Search for the cell housing the specified text and yield its (x, y) center coordinate. 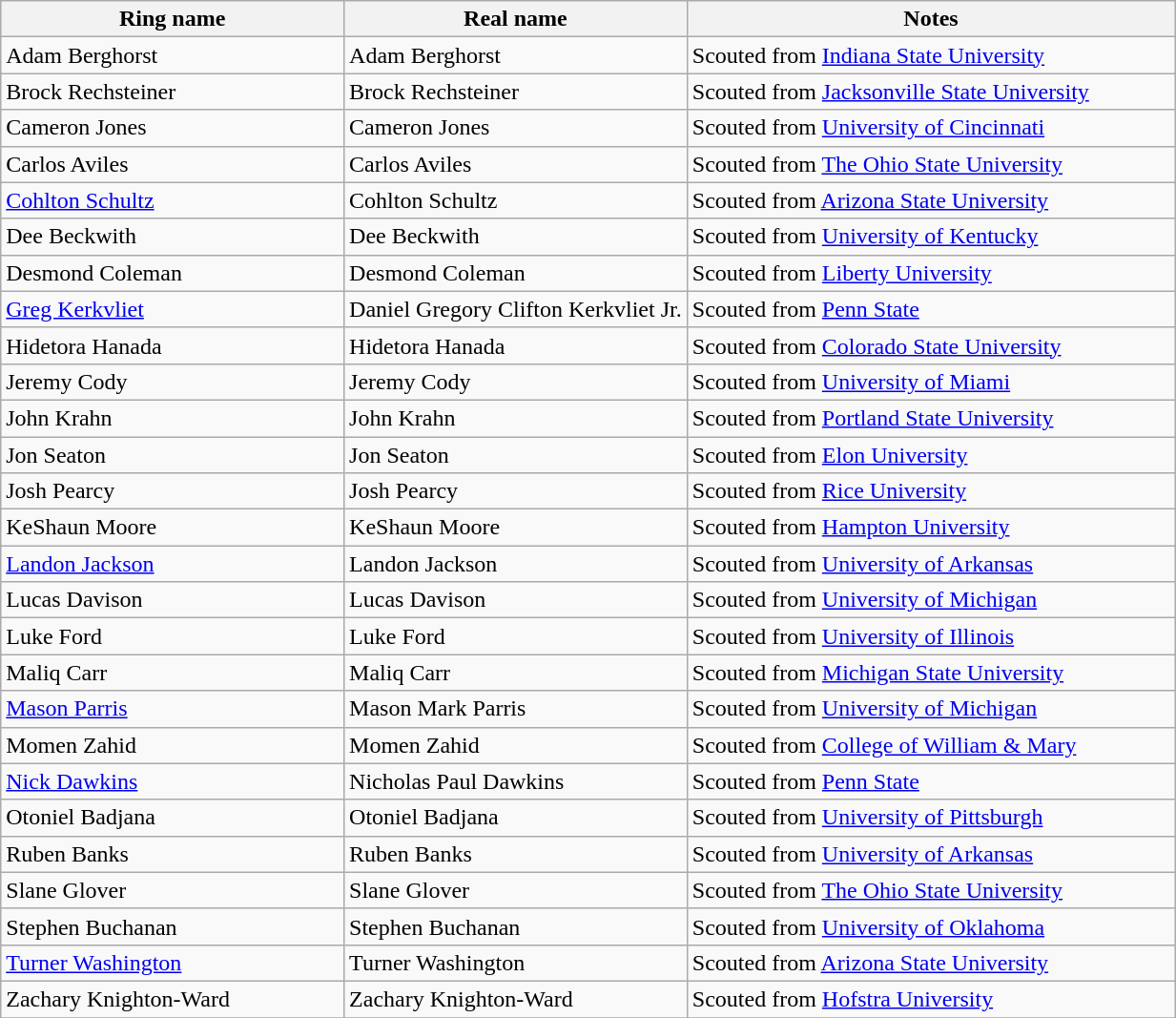
Daniel Gregory Clifton Kerkvliet Jr. (516, 309)
Scouted from Rice University (931, 491)
Real name (516, 19)
Scouted from College of William & Mary (931, 745)
Scouted from Hampton University (931, 528)
Scouted from University of Oklahoma (931, 926)
Scouted from Michigan State University (931, 673)
Nick Dawkins (173, 781)
Scouted from Jacksonville State University (931, 92)
Scouted from Indiana State University (931, 55)
Scouted from University of Pittsburgh (931, 818)
Ring name (173, 19)
Scouted from Hofstra University (931, 999)
Scouted from University of Kentucky (931, 237)
Scouted from Liberty University (931, 273)
Scouted from Portland State University (931, 418)
Scouted from Colorado State University (931, 345)
Notes (931, 19)
Scouted from University of Cincinnati (931, 128)
Scouted from Elon University (931, 455)
Mason Mark Parris (516, 709)
Scouted from University of Illinois (931, 636)
Scouted from University of Miami (931, 382)
Mason Parris (173, 709)
Nicholas Paul Dawkins (516, 781)
Greg Kerkvliet (173, 309)
